Pinpoint the cell where the given text exists, returning its [x, y] midpoint coordinate. 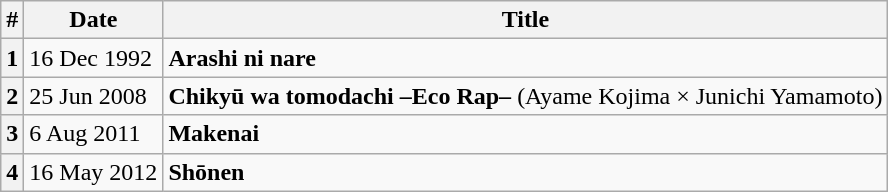
16 Dec 1992 [94, 58]
25 Jun 2008 [94, 96]
Chikyū wa tomodachi –Eco Rap– (Ayame Kojima × Junichi Yamamoto) [526, 96]
Arashi ni nare [526, 58]
Title [526, 20]
3 [12, 134]
2 [12, 96]
Shōnen [526, 172]
Makenai [526, 134]
1 [12, 58]
Date [94, 20]
6 Aug 2011 [94, 134]
4 [12, 172]
16 May 2012 [94, 172]
# [12, 20]
